Determine the (X, Y) coordinate at the center of the cell enclosing the given text.  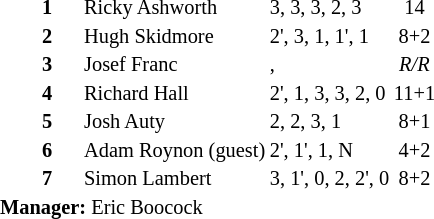
Hugh Skidmore (174, 36)
Richard Hall (174, 94)
Simon Lambert (174, 180)
7 (60, 180)
2', 3, 1, 1', 1 (330, 36)
2, 2, 3, 1 (330, 122)
6 (60, 150)
Josef Franc (174, 66)
2', 1, 3, 3, 2, 0 (330, 94)
3, 1', 0, 2, 2', 0 (330, 180)
2', 1', 1, N (330, 150)
4 (60, 94)
3 (60, 66)
Josh Auty (174, 122)
Adam Roynon (guest) (174, 150)
2 (60, 36)
5 (60, 122)
, (330, 66)
